Identify which cell holds the provided text, then report its (x, y) central coordinate. 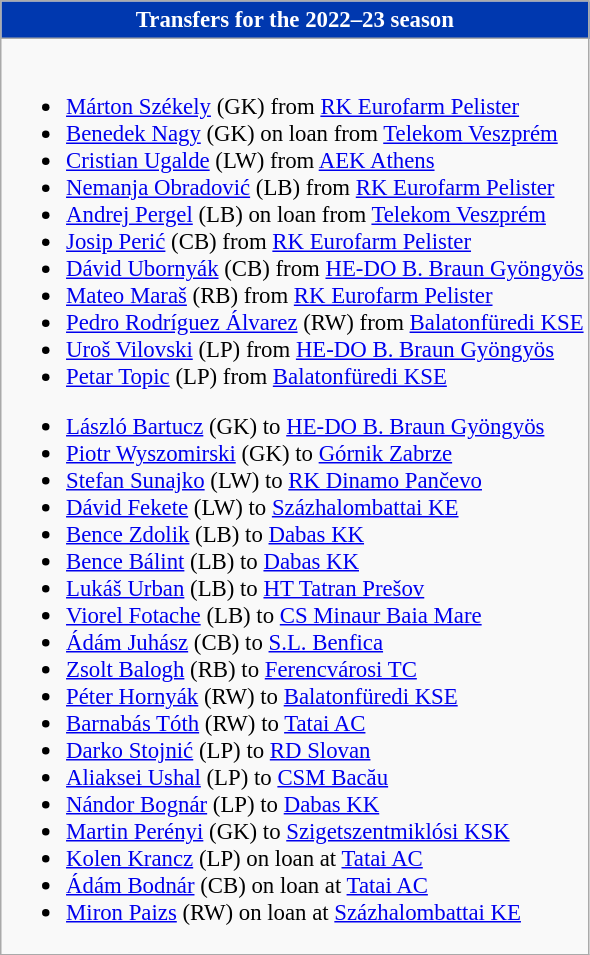
Transfers for the 2022–23 season (295, 20)
